For the text-containing cell, return its midpoint in [X, Y] coordinate format. 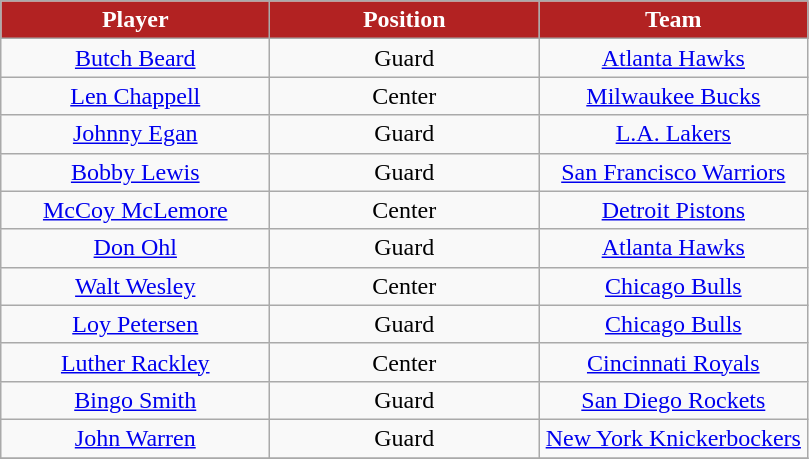
Cincinnati Royals [674, 362]
Johnny Egan [136, 134]
Butch Beard [136, 58]
Player [136, 20]
Walt Wesley [136, 286]
San Francisco Warriors [674, 172]
Loy Petersen [136, 324]
San Diego Rockets [674, 400]
Team [674, 20]
New York Knickerbockers [674, 438]
Detroit Pistons [674, 210]
L.A. Lakers [674, 134]
McCoy McLemore [136, 210]
Bobby Lewis [136, 172]
John Warren [136, 438]
Milwaukee Bucks [674, 96]
Don Ohl [136, 248]
Len Chappell [136, 96]
Bingo Smith [136, 400]
Luther Rackley [136, 362]
Position [404, 20]
